From the cell containing the given text, extract its center point as (X, Y) coordinate. 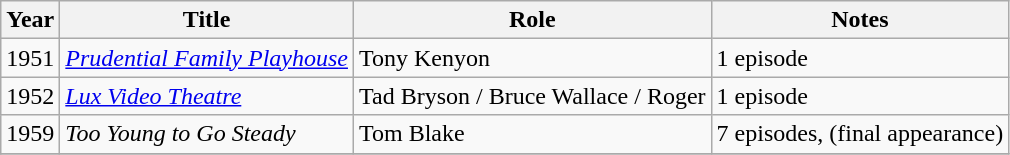
Too Young to Go Steady (207, 134)
1951 (30, 58)
Year (30, 20)
Tony Kenyon (532, 58)
Tad Bryson / Bruce Wallace / Roger (532, 96)
Role (532, 20)
Prudential Family Playhouse (207, 58)
7 episodes, (final appearance) (860, 134)
Notes (860, 20)
1959 (30, 134)
Lux Video Theatre (207, 96)
Tom Blake (532, 134)
Title (207, 20)
1952 (30, 96)
